From the cell containing the given text, extract its center point as (x, y) coordinate. 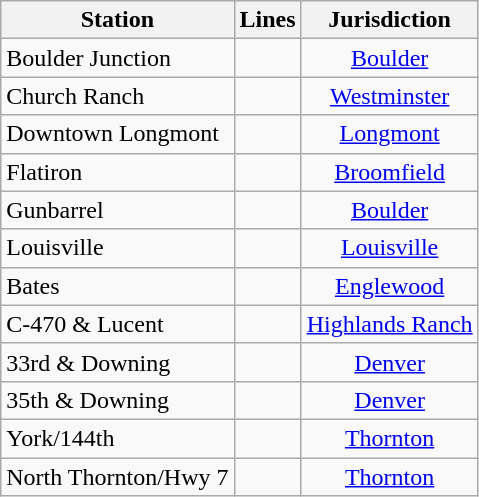
North Thornton/Hwy 7 (118, 477)
Flatiron (118, 172)
Downtown Longmont (118, 134)
35th & Downing (118, 400)
Church Ranch (118, 96)
Bates (118, 286)
33rd & Downing (118, 362)
Highlands Ranch (390, 324)
York/144th (118, 438)
Westminster (390, 96)
Gunbarrel (118, 210)
C-470 & Lucent (118, 324)
Jurisdiction (390, 20)
Boulder Junction (118, 58)
Broomfield (390, 172)
Englewood (390, 286)
Longmont (390, 134)
Station (118, 20)
Lines (268, 20)
